From the cell containing the given text, extract its center point as [X, Y] coordinate. 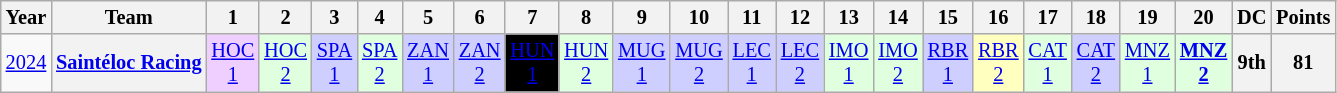
SPA2 [380, 63]
MNZ2 [1204, 63]
HOC1 [232, 63]
HUN1 [532, 63]
SPA1 [334, 63]
1 [232, 17]
MUG1 [642, 63]
20 [1204, 17]
MUG2 [698, 63]
CAT1 [1048, 63]
6 [480, 17]
RBR1 [948, 63]
9th [1252, 63]
12 [800, 17]
CAT2 [1096, 63]
8 [586, 17]
HUN2 [586, 63]
IMO2 [898, 63]
81 [1303, 63]
17 [1048, 17]
19 [1148, 17]
Team [128, 17]
LEC2 [800, 63]
Saintéloc Racing [128, 63]
ZAN1 [428, 63]
Year [26, 17]
11 [752, 17]
2 [286, 17]
10 [698, 17]
7 [532, 17]
IMO1 [848, 63]
HOC2 [286, 63]
14 [898, 17]
16 [998, 17]
DC [1252, 17]
3 [334, 17]
13 [848, 17]
15 [948, 17]
LEC1 [752, 63]
9 [642, 17]
RBR2 [998, 63]
5 [428, 17]
4 [380, 17]
18 [1096, 17]
ZAN2 [480, 63]
MNZ1 [1148, 63]
2024 [26, 63]
Points [1303, 17]
